Extract the (x, y) coordinate from the center of the cell holding the provided text.  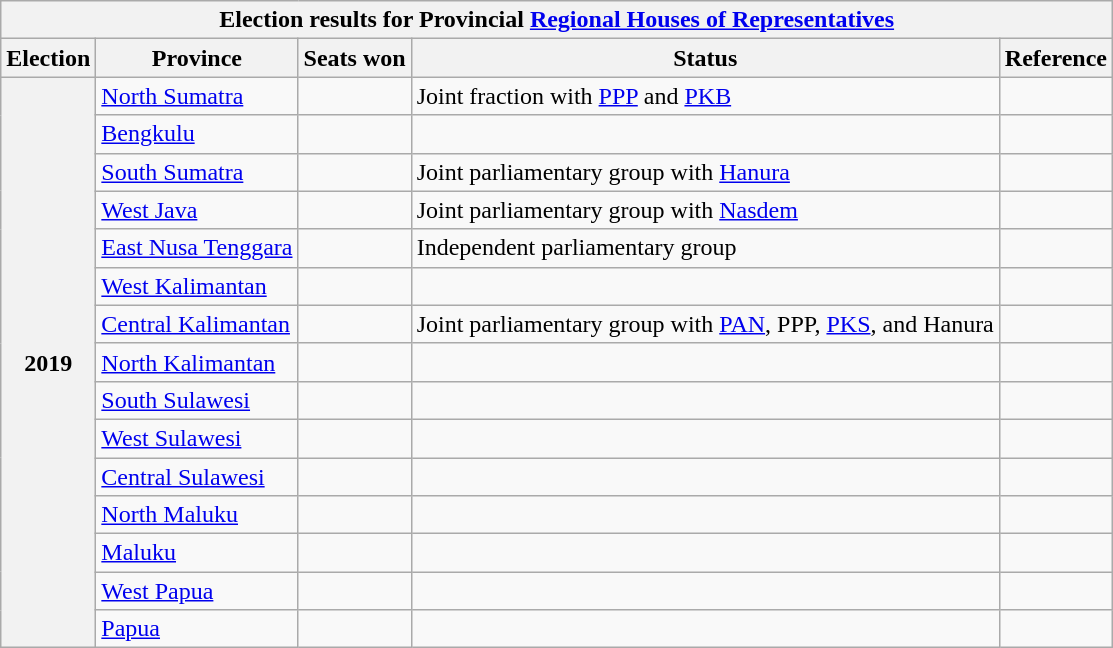
South Sumatra (197, 172)
Joint parliamentary group with Hanura (705, 172)
Province (197, 58)
Central Kalimantan (197, 324)
West Kalimantan (197, 286)
Joint parliamentary group with PAN, PPP, PKS, and Hanura (705, 324)
West Papua (197, 591)
Seats won (354, 58)
West Java (197, 210)
Bengkulu (197, 134)
North Maluku (197, 515)
East Nusa Tenggara (197, 248)
Maluku (197, 553)
Joint fraction with PPP and PKB (705, 96)
West Sulawesi (197, 438)
Central Sulawesi (197, 477)
North Kalimantan (197, 362)
Joint parliamentary group with Nasdem (705, 210)
Papua (197, 629)
South Sulawesi (197, 400)
Reference (1056, 58)
Status (705, 58)
Election results for Provincial Regional Houses of Representatives (557, 20)
North Sumatra (197, 96)
Election (48, 58)
Independent parliamentary group (705, 248)
2019 (48, 362)
